Detect which cell encompasses the target text, then output its [x, y] center coordinate. 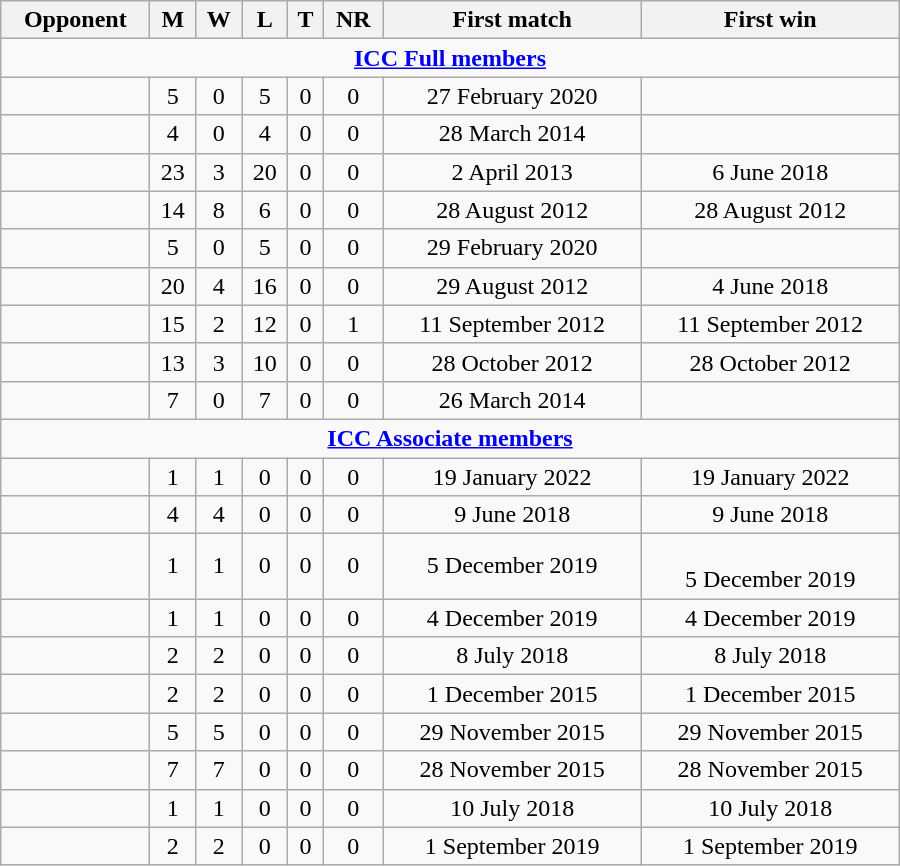
First match [512, 20]
ICC Associate members [450, 438]
L [265, 20]
23 [173, 172]
6 June 2018 [770, 172]
4 June 2018 [770, 286]
T [306, 20]
26 March 2014 [512, 400]
14 [173, 210]
29 February 2020 [512, 248]
Opponent [76, 20]
8 [219, 210]
ICC Full members [450, 58]
NR [353, 20]
27 February 2020 [512, 96]
6 [265, 210]
16 [265, 286]
First win [770, 20]
28 March 2014 [512, 134]
2 April 2013 [512, 172]
13 [173, 362]
15 [173, 324]
W [219, 20]
12 [265, 324]
29 August 2012 [512, 286]
M [173, 20]
10 [265, 362]
